Scan for the cell matching the given text and deliver its (x, y) coordinate at center. 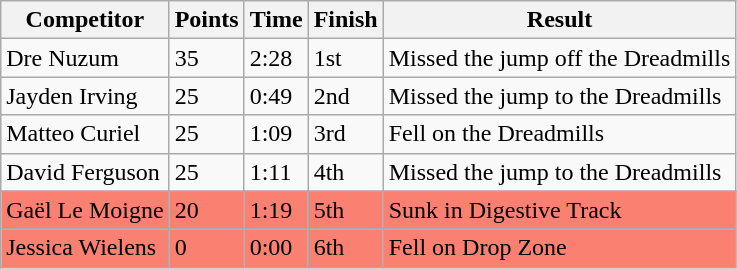
2:28 (276, 58)
0:49 (276, 96)
0:00 (276, 248)
1:19 (276, 210)
20 (206, 210)
Competitor (85, 20)
David Ferguson (85, 172)
0 (206, 248)
Result (560, 20)
35 (206, 58)
Points (206, 20)
5th (346, 210)
Jessica Wielens (85, 248)
1:09 (276, 134)
2nd (346, 96)
1st (346, 58)
Fell on the Dreadmills (560, 134)
4th (346, 172)
Finish (346, 20)
Fell on Drop Zone (560, 248)
3rd (346, 134)
Sunk in Digestive Track (560, 210)
Missed the jump off the Dreadmills (560, 58)
Matteo Curiel (85, 134)
6th (346, 248)
Gaël Le Moigne (85, 210)
Time (276, 20)
Jayden Irving (85, 96)
1:11 (276, 172)
Dre Nuzum (85, 58)
